Capture the cell that displays the provided text and extract its (X, Y) central coordinate. 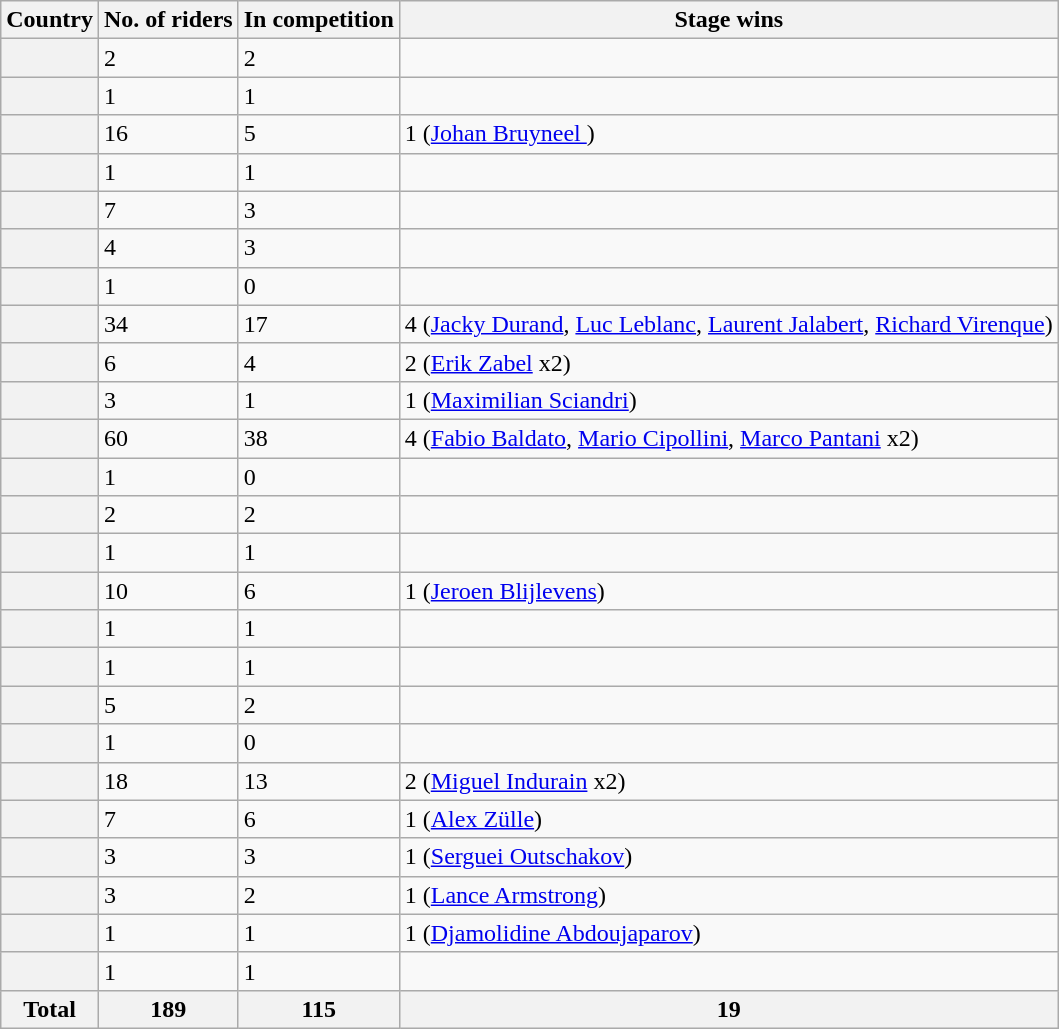
189 (168, 1009)
1 (Johan Bruyneel ) (728, 134)
13 (318, 781)
18 (168, 781)
No. of riders (168, 20)
1 (Lance Armstrong) (728, 895)
2 (Erik Zabel x2) (728, 362)
1 (Serguei Outschakov) (728, 857)
1 (Maximilian Sciandri) (728, 400)
Total (50, 1009)
34 (168, 324)
115 (318, 1009)
4 (Fabio Baldato, Mario Cipollini, Marco Pantani x2) (728, 438)
Country (50, 20)
16 (168, 134)
60 (168, 438)
17 (318, 324)
1 (Alex Zülle) (728, 819)
1 (Jeroen Blijlevens) (728, 591)
4 (Jacky Durand, Luc Leblanc, Laurent Jalabert, Richard Virenque) (728, 324)
In competition (318, 20)
19 (728, 1009)
1 (Djamolidine Abdoujaparov) (728, 933)
38 (318, 438)
10 (168, 591)
2 (Miguel Indurain x2) (728, 781)
Stage wins (728, 20)
